For the text-containing cell, return its midpoint in [X, Y] coordinate format. 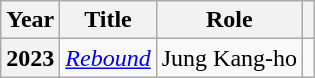
Jung Kang-ho [229, 58]
Rebound [108, 58]
Year [30, 20]
Role [229, 20]
2023 [30, 58]
Title [108, 20]
